Search for the cell housing the specified text and yield its (X, Y) center coordinate. 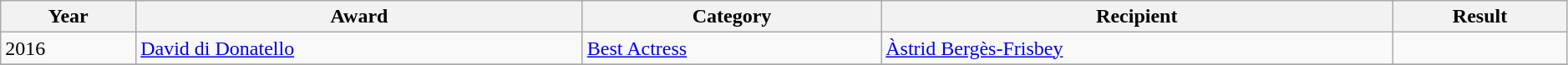
Year (69, 17)
Result (1480, 17)
Award (359, 17)
Àstrid Bergès-Frisbey (1137, 48)
Category (732, 17)
2016 (69, 48)
Best Actress (732, 48)
Recipient (1137, 17)
David di Donatello (359, 48)
